For the text-containing cell, return its midpoint in [X, Y] coordinate format. 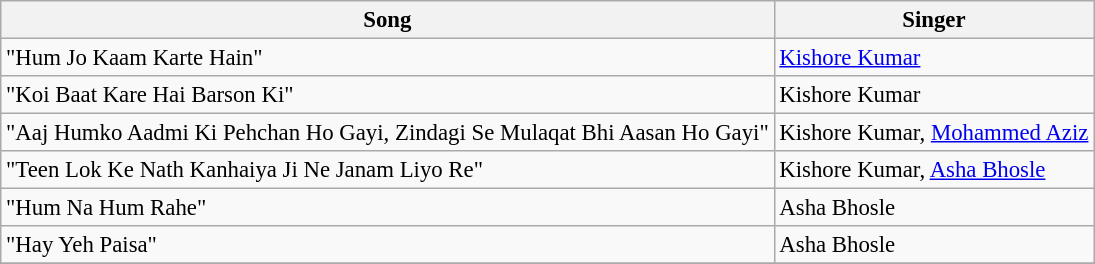
"Koi Baat Kare Hai Barson Ki" [388, 95]
Singer [934, 20]
Kishore Kumar, Asha Bhosle [934, 170]
"Hay Yeh Paisa" [388, 245]
"Hum Jo Kaam Karte Hain" [388, 58]
"Teen Lok Ke Nath Kanhaiya Ji Ne Janam Liyo Re" [388, 170]
Song [388, 20]
"Aaj Humko Aadmi Ki Pehchan Ho Gayi, Zindagi Se Mulaqat Bhi Aasan Ho Gayi" [388, 133]
Kishore Kumar, Mohammed Aziz [934, 133]
"Hum Na Hum Rahe" [388, 208]
